Return [x, y] of the center of cell containing provided text 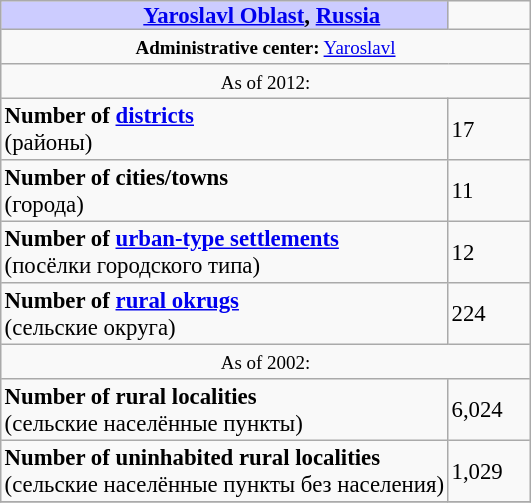
Number of rural localities(сельские населённые пункты) [224, 410]
11 [489, 191]
224 [489, 314]
Yaroslavl Oblast, Russia [224, 15]
12 [489, 252]
Administrative center: Yaroslavl [266, 46]
As of 2002: [266, 361]
Number of districts(районы) [224, 129]
Number of rural okrugs(сельские округа) [224, 314]
Number of urban-type settlements(посёлки городского типа) [224, 252]
As of 2012: [266, 81]
1,029 [489, 471]
6,024 [489, 410]
17 [489, 129]
Number of uninhabited rural localities(сельские населённые пункты без населения) [224, 471]
Number of cities/towns(города) [224, 191]
